Detect which cell encompasses the target text, then output its [x, y] center coordinate. 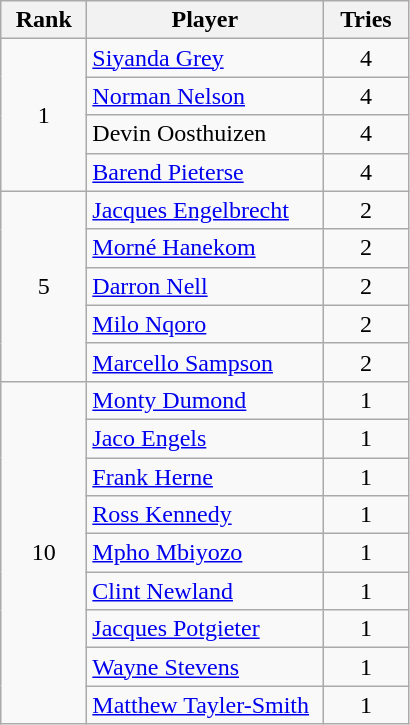
Clint Newland [205, 591]
Morné Hanekom [205, 248]
Devin Oosthuizen [205, 134]
Rank [44, 20]
Barend Pieterse [205, 172]
Monty Dumond [205, 400]
Frank Herne [205, 477]
Matthew Tayler-Smith [205, 705]
Norman Nelson [205, 96]
Jacques Engelbrecht [205, 210]
Siyanda Grey [205, 58]
10 [44, 552]
Darron Nell [205, 286]
Mpho Mbiyozo [205, 553]
Wayne Stevens [205, 667]
Milo Nqoro [205, 324]
Tries [366, 20]
Jaco Engels [205, 438]
Ross Kennedy [205, 515]
Marcello Sampson [205, 362]
Player [205, 20]
Jacques Potgieter [205, 629]
5 [44, 286]
